Find where the given text appears and provide that cell's center as (X, Y) coordinate. 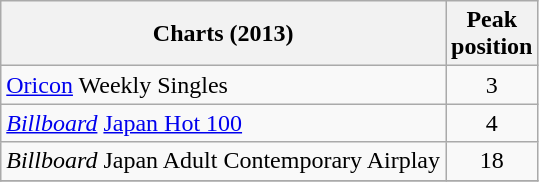
3 (492, 85)
Peakposition (492, 34)
Billboard Japan Adult Contemporary Airplay (224, 161)
18 (492, 161)
Charts (2013) (224, 34)
Billboard Japan Hot 100 (224, 123)
Oricon Weekly Singles (224, 85)
4 (492, 123)
